Extract the [X, Y] coordinate from the center of the cell holding the provided text.  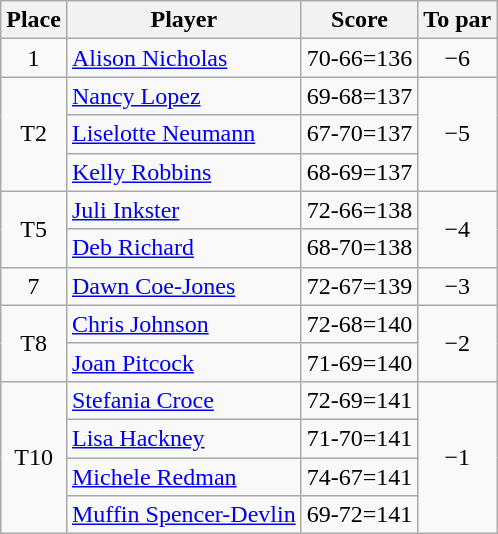
72-67=139 [360, 286]
To par [458, 20]
Liselotte Neumann [184, 134]
T2 [34, 134]
1 [34, 58]
Michele Redman [184, 477]
Place [34, 20]
−2 [458, 343]
70-66=136 [360, 58]
68-70=138 [360, 248]
69-72=141 [360, 515]
Score [360, 20]
67-70=137 [360, 134]
Juli Inkster [184, 210]
T5 [34, 229]
Muffin Spencer-Devlin [184, 515]
Nancy Lopez [184, 96]
−5 [458, 134]
7 [34, 286]
−3 [458, 286]
72-66=138 [360, 210]
T10 [34, 457]
69-68=137 [360, 96]
68-69=137 [360, 172]
T8 [34, 343]
Chris Johnson [184, 324]
−1 [458, 457]
Lisa Hackney [184, 438]
−6 [458, 58]
−4 [458, 229]
Deb Richard [184, 248]
71-70=141 [360, 438]
Player [184, 20]
72-68=140 [360, 324]
74-67=141 [360, 477]
Alison Nicholas [184, 58]
Kelly Robbins [184, 172]
71-69=140 [360, 362]
Dawn Coe-Jones [184, 286]
Joan Pitcock [184, 362]
72-69=141 [360, 400]
Stefania Croce [184, 400]
